Return the [x, y] coordinate for the center point of the cell that contains the specified text.  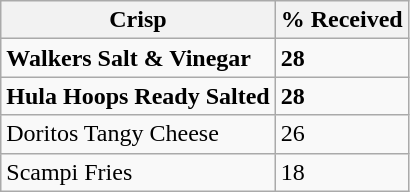
Doritos Tangy Cheese [138, 134]
26 [342, 134]
18 [342, 172]
Crisp [138, 20]
Scampi Fries [138, 172]
Walkers Salt & Vinegar [138, 58]
Hula Hoops Ready Salted [138, 96]
% Received [342, 20]
